Determine the [x, y] coordinate at the center of the cell enclosing the given text.  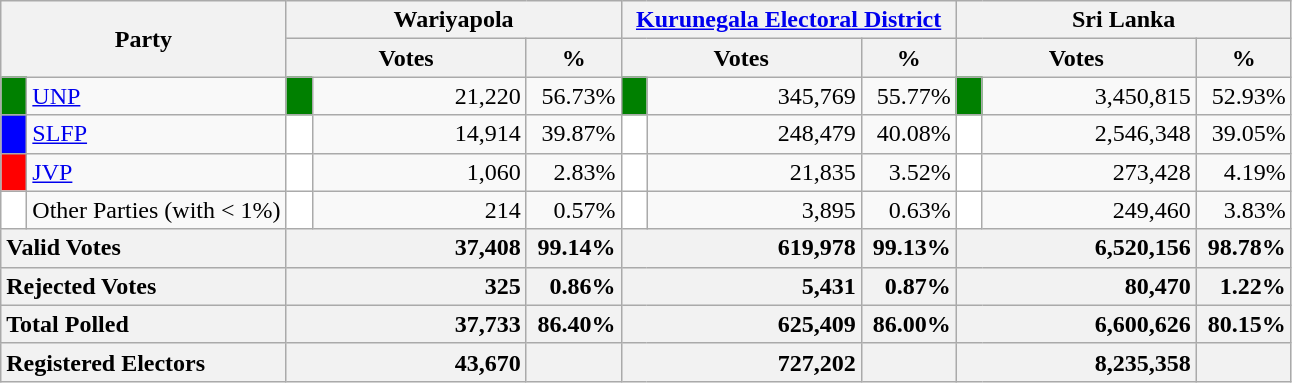
37,408 [406, 248]
0.57% [574, 210]
99.14% [574, 248]
56.73% [574, 96]
625,409 [741, 324]
37,733 [406, 324]
52.93% [1244, 96]
2,546,348 [1089, 134]
6,520,156 [1076, 248]
43,670 [406, 362]
80.15% [1244, 324]
0.86% [574, 286]
6,600,626 [1076, 324]
21,220 [419, 96]
86.00% [908, 324]
8,235,358 [1076, 362]
3.52% [908, 172]
4.19% [1244, 172]
249,460 [1089, 210]
98.78% [1244, 248]
JVP [156, 172]
SLFP [156, 134]
UNP [156, 96]
Registered Electors [144, 362]
Kurunegala Electoral District [788, 20]
Wariyapola [454, 20]
40.08% [908, 134]
80,470 [1076, 286]
14,914 [419, 134]
21,835 [754, 172]
0.87% [908, 286]
55.77% [908, 96]
Party [144, 39]
Total Polled [144, 324]
325 [406, 286]
2.83% [574, 172]
5,431 [741, 286]
Other Parties (with < 1%) [156, 210]
99.13% [908, 248]
Sri Lanka [1124, 20]
86.40% [574, 324]
39.05% [1244, 134]
248,479 [754, 134]
3,450,815 [1089, 96]
39.87% [574, 134]
3.83% [1244, 210]
1,060 [419, 172]
3,895 [754, 210]
214 [419, 210]
345,769 [754, 96]
619,978 [741, 248]
0.63% [908, 210]
Rejected Votes [144, 286]
Valid Votes [144, 248]
727,202 [741, 362]
1.22% [1244, 286]
273,428 [1089, 172]
